Search for the cell housing the specified text and yield its [x, y] center coordinate. 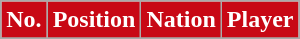
Position [94, 20]
Nation [181, 20]
Player [260, 20]
No. [24, 20]
